Scan for the cell matching the given text and deliver its [x, y] coordinate at center. 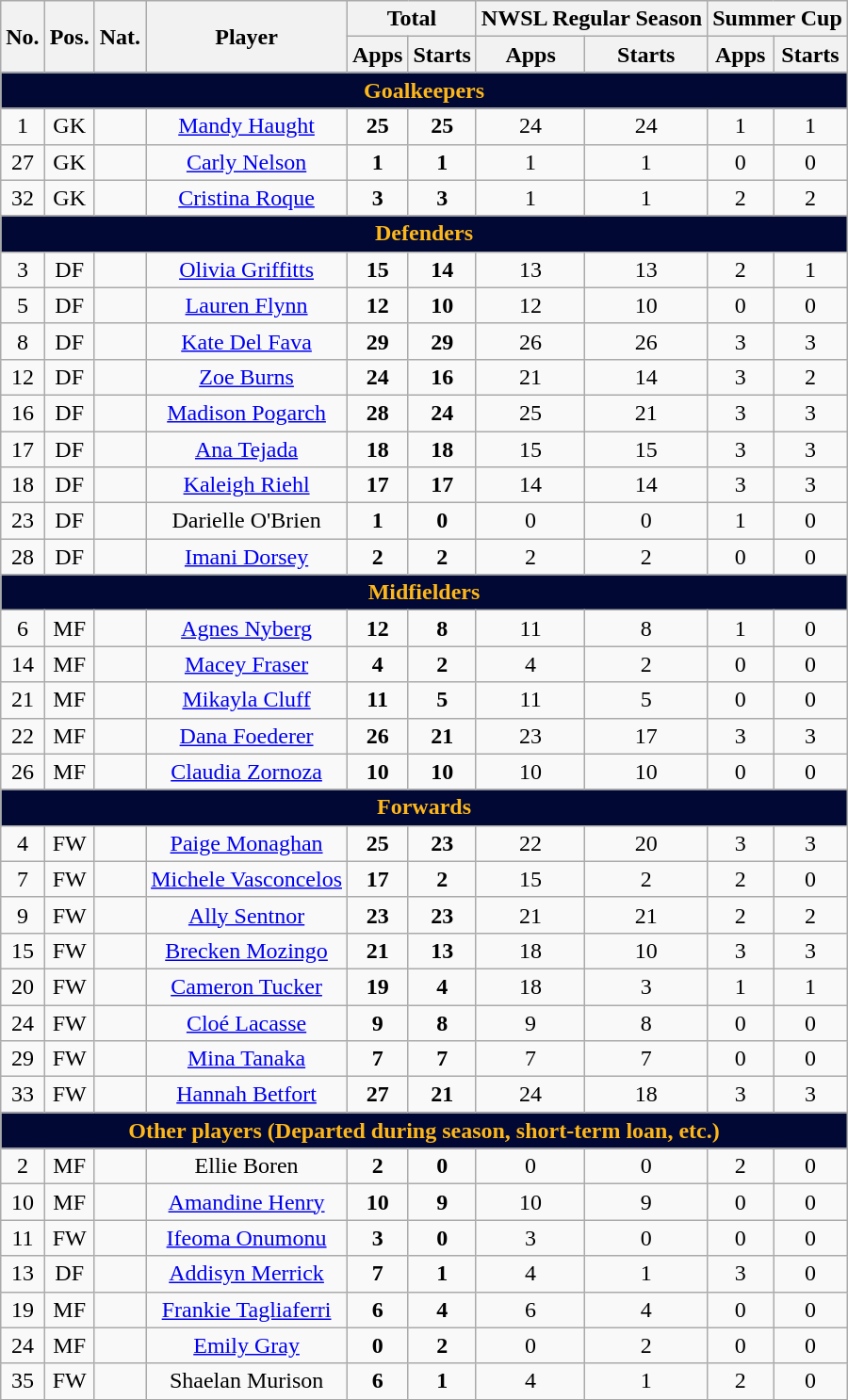
Paige Monaghan [247, 843]
Madison Pogarch [247, 413]
Darielle O'Brien [247, 521]
Carly Nelson [247, 162]
Total [413, 19]
Cristina Roque [247, 198]
Ally Sentnor [247, 915]
NWSL Regular Season [592, 19]
Forwards [424, 807]
Lauren Flynn [247, 305]
35 [23, 1381]
Defenders [424, 234]
Shaelan Murison [247, 1381]
Nat. [120, 37]
Addisyn Merrick [247, 1274]
Ana Tejada [247, 449]
No. [23, 37]
Cameron Tucker [247, 986]
Brecken Mozingo [247, 951]
Pos. [70, 37]
Midfielders [424, 593]
Macey Fraser [247, 664]
Cloé Lacasse [247, 1022]
Imani Dorsey [247, 557]
Amandine Henry [247, 1202]
Ifeoma Onumonu [247, 1238]
Kaleigh Riehl [247, 485]
Mandy Haught [247, 126]
Other players (Departed during season, short-term loan, etc.) [424, 1131]
33 [23, 1095]
Frankie Tagliaferri [247, 1310]
Goalkeepers [424, 90]
Ellie Boren [247, 1166]
Agnes Nyberg [247, 628]
Claudia Zornoza [247, 772]
32 [23, 198]
Mina Tanaka [247, 1059]
Olivia Griffitts [247, 269]
Summer Cup [778, 19]
Emily Gray [247, 1345]
Dana Foederer [247, 736]
Zoe Burns [247, 377]
Michele Vasconcelos [247, 879]
Mikayla Cluff [247, 700]
Hannah Betfort [247, 1095]
Player [247, 37]
Kate Del Fava [247, 341]
